Return the (X, Y) coordinate for the center point of the cell that contains the specified text.  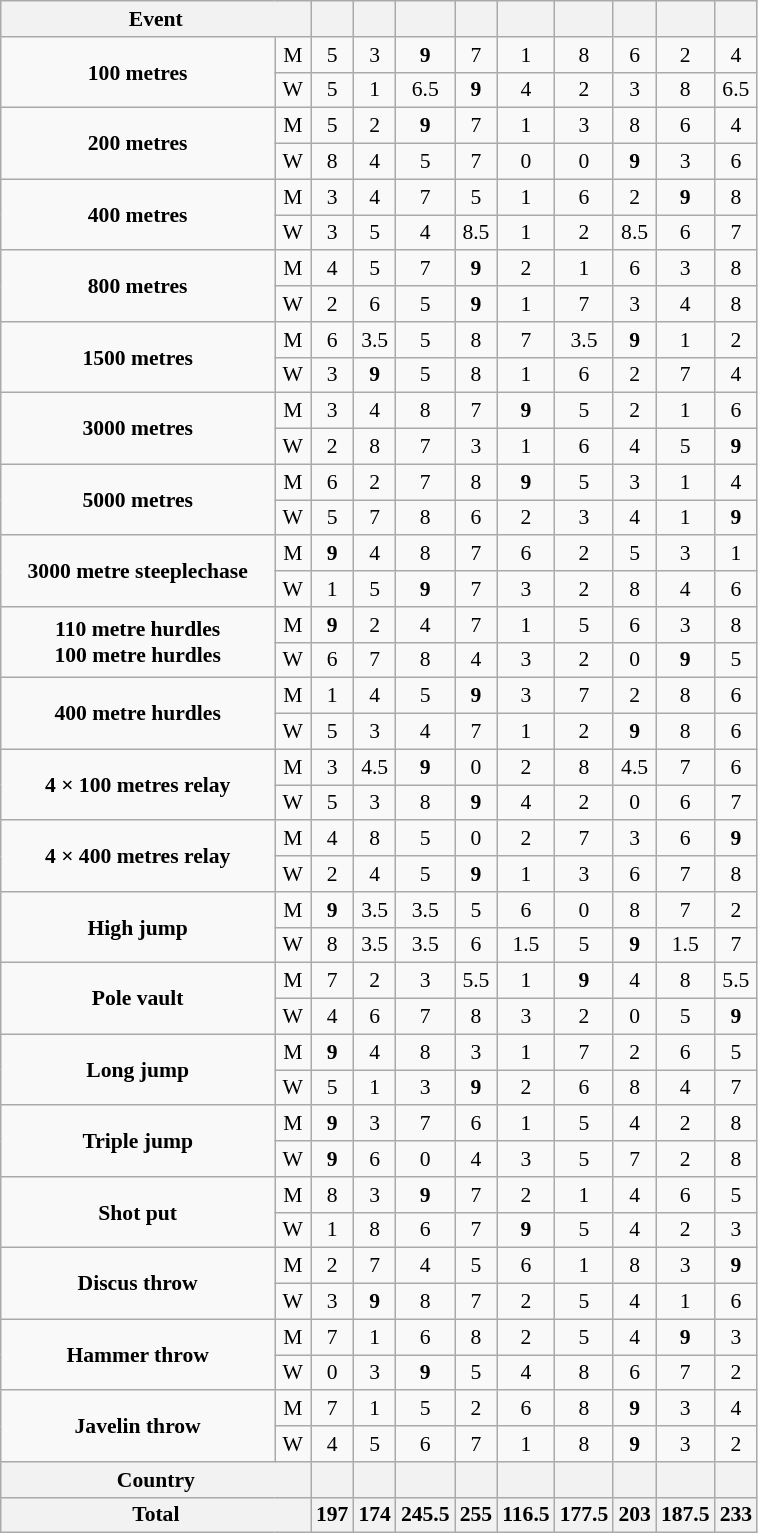
116.5 (526, 1515)
3000 metre steeplechase (138, 572)
Country (156, 1480)
197 (332, 1515)
Javelin throw (138, 1426)
233 (736, 1515)
Hammer throw (138, 1354)
4 × 100 metres relay (138, 784)
Triple jump (138, 1142)
3000 metres (138, 428)
174 (374, 1515)
200 metres (138, 144)
Discus throw (138, 1284)
5000 metres (138, 500)
110 metre hurdles100 metre hurdles (138, 642)
Event (156, 19)
Shot put (138, 1212)
245.5 (426, 1515)
400 metre hurdles (138, 714)
1500 metres (138, 358)
177.5 (584, 1515)
100 metres (138, 72)
203 (634, 1515)
4 × 400 metres relay (138, 856)
187.5 (686, 1515)
255 (476, 1515)
Total (156, 1515)
800 metres (138, 286)
400 metres (138, 214)
High jump (138, 928)
Pole vault (138, 998)
Long jump (138, 1070)
